Determine the (x, y) coordinate at the center of the cell enclosing the given text.  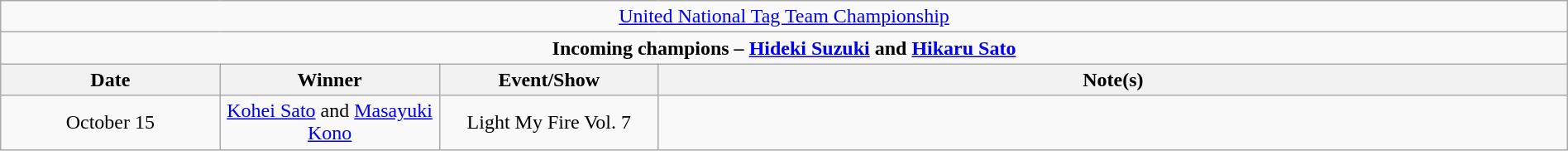
Note(s) (1113, 80)
United National Tag Team Championship (784, 17)
Date (111, 80)
Event/Show (549, 80)
Kohei Sato and Masayuki Kono (329, 123)
Winner (329, 80)
Incoming champions – Hideki Suzuki and Hikaru Sato (784, 48)
Light My Fire Vol. 7 (549, 123)
October 15 (111, 123)
